Return [x, y] of the center of cell containing provided text 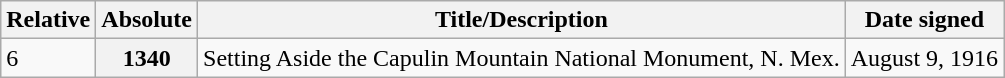
Title/Description [522, 20]
Absolute [147, 20]
August 9, 1916 [924, 58]
6 [48, 58]
Relative [48, 20]
1340 [147, 58]
Date signed [924, 20]
Setting Aside the Capulin Mountain National Monument, N. Mex. [522, 58]
